Return the [X, Y] coordinate for the center point of the cell that contains the specified text.  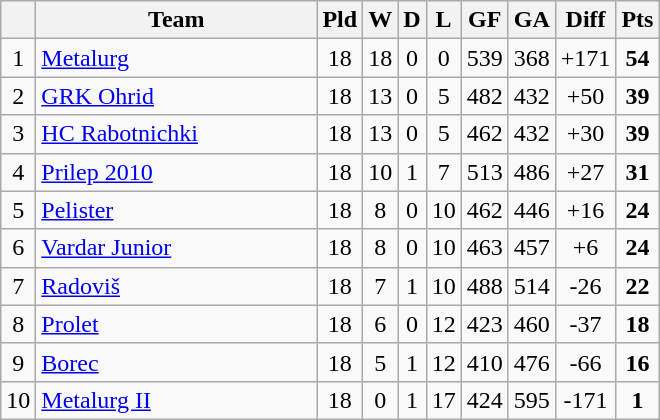
482 [484, 96]
Prolet [176, 324]
Borec [176, 362]
Metalurg [176, 58]
486 [532, 172]
457 [532, 248]
-171 [586, 400]
31 [638, 172]
Prilep 2010 [176, 172]
488 [484, 286]
Pts [638, 20]
Team [176, 20]
+171 [586, 58]
Pld [340, 20]
GRK Ohrid [176, 96]
513 [484, 172]
-26 [586, 286]
446 [532, 210]
+6 [586, 248]
Pelister [176, 210]
514 [532, 286]
4 [18, 172]
423 [484, 324]
Radoviš [176, 286]
W [380, 20]
+50 [586, 96]
Vardar Junior [176, 248]
476 [532, 362]
HC Rabotnichki [176, 134]
22 [638, 286]
D [412, 20]
539 [484, 58]
GA [532, 20]
+16 [586, 210]
+30 [586, 134]
595 [532, 400]
3 [18, 134]
-37 [586, 324]
424 [484, 400]
Diff [586, 20]
9 [18, 362]
GF [484, 20]
2 [18, 96]
410 [484, 362]
460 [532, 324]
-66 [586, 362]
54 [638, 58]
Metalurg II [176, 400]
17 [444, 400]
463 [484, 248]
16 [638, 362]
+27 [586, 172]
368 [532, 58]
L [444, 20]
